Capture the cell that displays the provided text and extract its (X, Y) central coordinate. 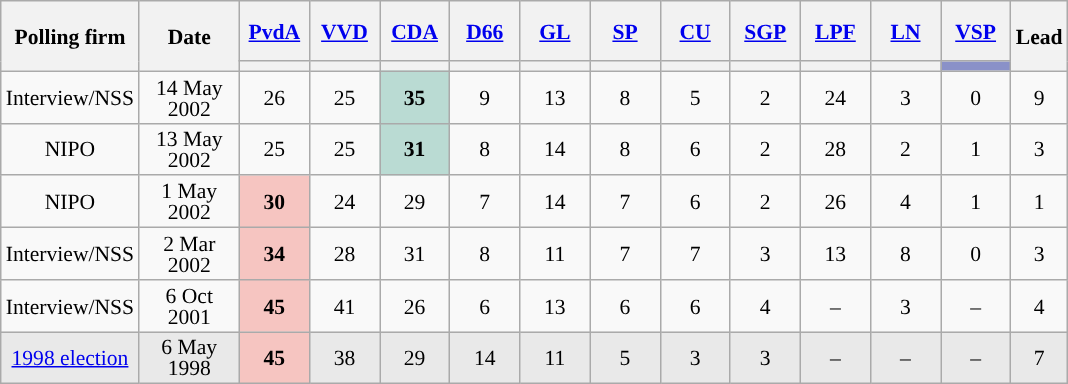
LPF (835, 31)
LN (905, 31)
Date (189, 36)
Polling firm (70, 36)
6 Oct 2001 (189, 306)
GL (555, 31)
34 (274, 254)
SP (625, 31)
14 May 2002 (189, 97)
1 May 2002 (189, 202)
2 Mar 2002 (189, 254)
SGP (765, 31)
CU (695, 31)
PvdA (274, 31)
D66 (485, 31)
35 (415, 97)
VVD (344, 31)
41 (344, 306)
38 (344, 358)
30 (274, 202)
CDA (415, 31)
1998 election (70, 358)
Lead (1040, 36)
6 May 1998 (189, 358)
13 May 2002 (189, 149)
VSP (976, 31)
